Detect which cell encompasses the target text, then output its [X, Y] center coordinate. 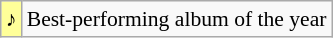
♪ [12, 19]
Best-performing album of the year [177, 19]
